Locate the cell with the specified text and output its [x, y] center coordinate. 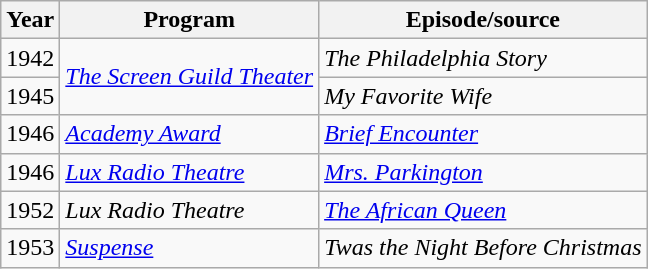
My Favorite Wife [483, 96]
The African Queen [483, 210]
Mrs. Parkington [483, 172]
The Screen Guild Theater [190, 77]
Twas the Night Before Christmas [483, 248]
Program [190, 20]
Academy Award [190, 134]
1942 [30, 58]
1945 [30, 96]
1952 [30, 210]
Year [30, 20]
The Philadelphia Story [483, 58]
Brief Encounter [483, 134]
Episode/source [483, 20]
1953 [30, 248]
Suspense [190, 248]
